Extract the [X, Y] coordinate from the center of the cell holding the provided text.  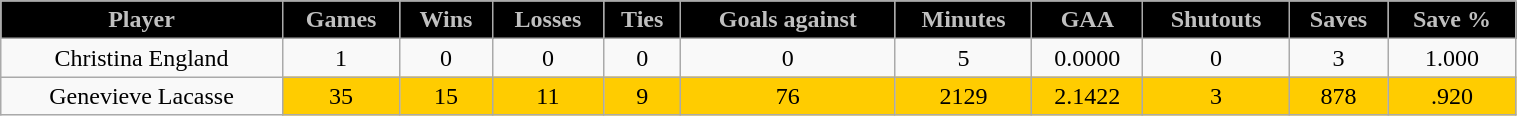
Saves [1338, 20]
0.0000 [1088, 58]
Christina England [142, 58]
Genevieve Lacasse [142, 96]
76 [788, 96]
1 [341, 58]
.920 [1452, 96]
Minutes [964, 20]
Ties [642, 20]
GAA [1088, 20]
1.000 [1452, 58]
Shutouts [1216, 20]
878 [1338, 96]
Games [341, 20]
Player [142, 20]
9 [642, 96]
35 [341, 96]
11 [548, 96]
Losses [548, 20]
Save % [1452, 20]
Goals against [788, 20]
5 [964, 58]
15 [446, 96]
Wins [446, 20]
2129 [964, 96]
2.1422 [1088, 96]
